From the cell containing the given text, extract its center point as (x, y) coordinate. 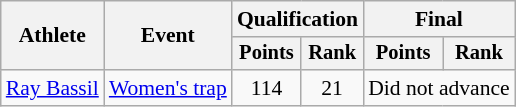
21 (332, 88)
Women's trap (168, 88)
114 (266, 88)
Event (168, 36)
Athlete (52, 36)
Did not advance (439, 88)
Final (439, 19)
Ray Bassil (52, 88)
Qualification (298, 19)
